Find where the given text appears and provide that cell's center as [x, y] coordinate. 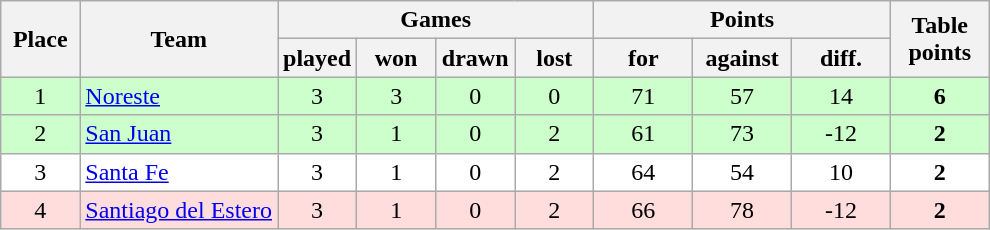
10 [842, 172]
Games [436, 20]
Points [742, 20]
won [396, 58]
drawn [476, 58]
54 [742, 172]
Santiago del Estero [179, 210]
diff. [842, 58]
61 [644, 134]
Place [40, 39]
for [644, 58]
played [318, 58]
78 [742, 210]
73 [742, 134]
lost [554, 58]
San Juan [179, 134]
Santa Fe [179, 172]
Tablepoints [940, 39]
Noreste [179, 96]
against [742, 58]
71 [644, 96]
64 [644, 172]
14 [842, 96]
66 [644, 210]
Team [179, 39]
6 [940, 96]
4 [40, 210]
57 [742, 96]
